Output the [x, y] coordinate of the center of the cell containing the given text.  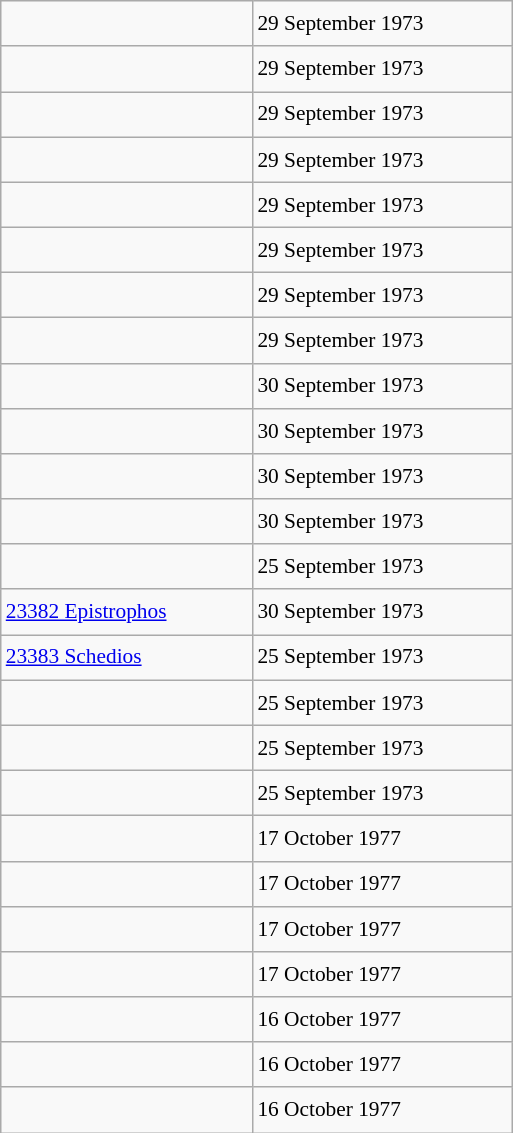
23382 Epistrophos [127, 612]
23383 Schedios [127, 658]
